Determine the (x, y) coordinate at the center of the cell enclosing the given text.  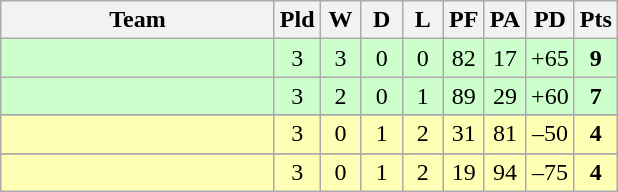
82 (464, 58)
89 (464, 96)
19 (464, 172)
+60 (550, 96)
17 (504, 58)
PA (504, 20)
Pts (596, 20)
PD (550, 20)
–50 (550, 134)
81 (504, 134)
D (382, 20)
W (340, 20)
+65 (550, 58)
31 (464, 134)
Team (138, 20)
PF (464, 20)
7 (596, 96)
29 (504, 96)
–75 (550, 172)
9 (596, 58)
Pld (297, 20)
94 (504, 172)
L (422, 20)
